Provide the [x, y] coordinate of the cell's center where the given text is located.  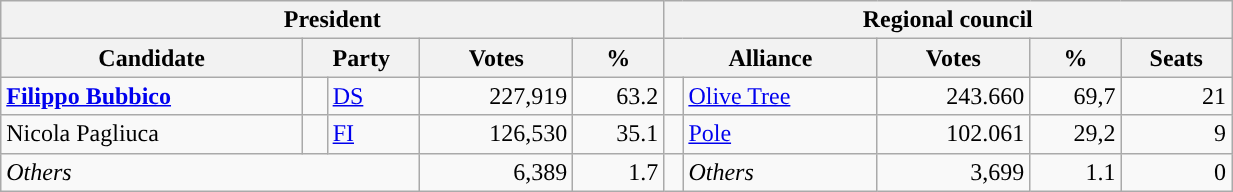
Nicola Pagliuca [152, 134]
9 [1176, 134]
Pole [780, 134]
1.7 [618, 172]
Filippo Bubbico [152, 96]
6,389 [496, 172]
FI [374, 134]
3,699 [954, 172]
Candidate [152, 58]
35.1 [618, 134]
0 [1176, 172]
21 [1176, 96]
63.2 [618, 96]
Regional council [948, 20]
126,530 [496, 134]
Alliance [770, 58]
227,919 [496, 96]
DS [374, 96]
Seats [1176, 58]
102.061 [954, 134]
1.1 [1076, 172]
Party [362, 58]
Olive Tree [780, 96]
243.660 [954, 96]
69,7 [1076, 96]
President [332, 20]
29,2 [1076, 134]
